Search for the cell housing the specified text and yield its (x, y) center coordinate. 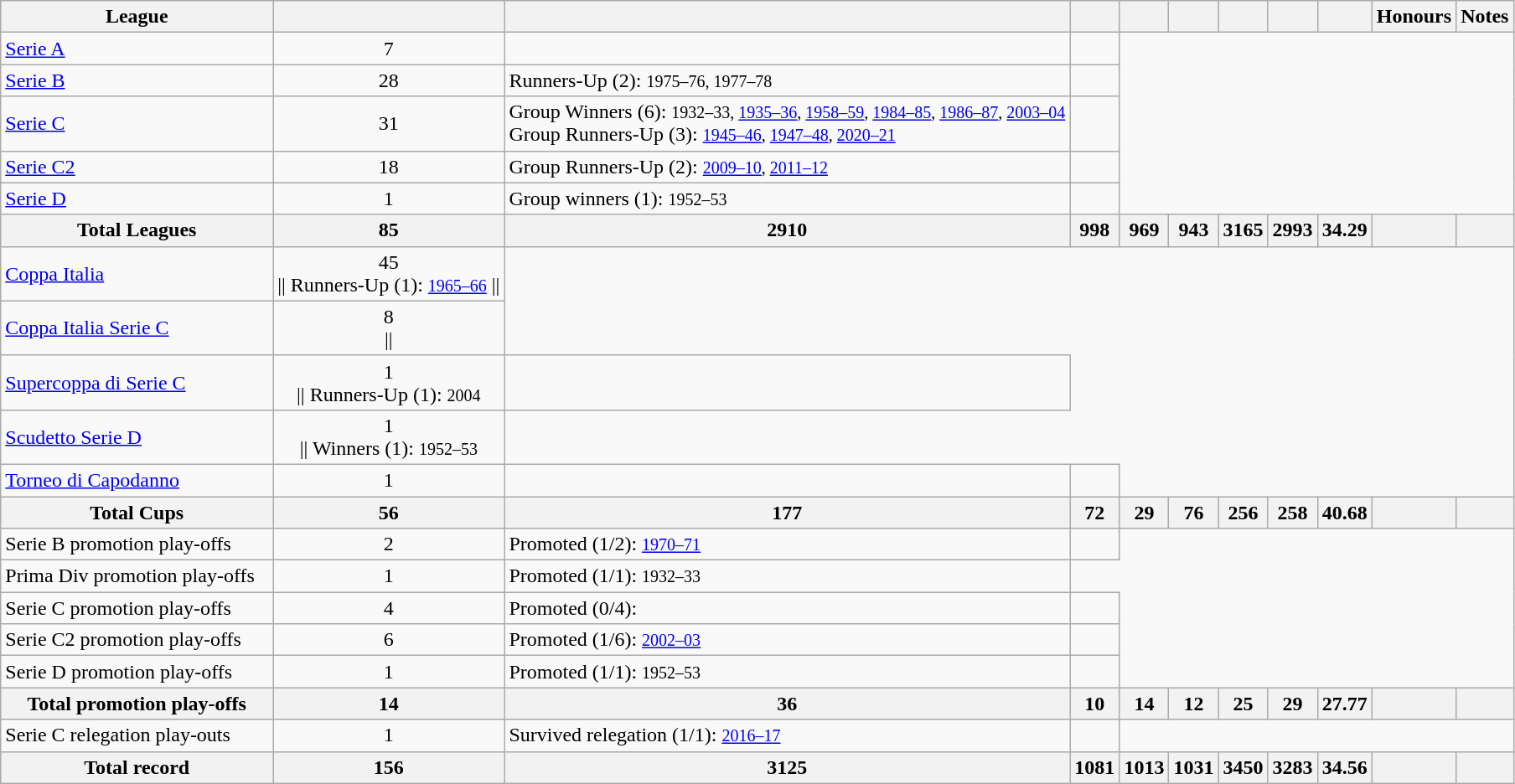
85 (389, 230)
2 (389, 544)
Serie C2 (137, 167)
36 (788, 704)
Total promotion play-offs (137, 704)
Honours (1414, 17)
31 (389, 124)
Serie D (137, 199)
258 (1292, 512)
8 || (389, 328)
Total Leagues (137, 230)
Serie B (137, 80)
Serie C (137, 124)
256 (1244, 512)
2993 (1292, 230)
Group Runners-Up (2): 2009–10, 2011–12 (788, 167)
Prima Div promotion play-offs (137, 576)
3283 (1292, 767)
Promoted (1/1): 1932–33 (788, 576)
Coppa Italia (137, 273)
Torneo di Capodanno (137, 480)
Total Cups (137, 512)
56 (389, 512)
Survived relegation (1/1): 2016–17 (788, 735)
998 (1094, 230)
Promoted (1/1): 1952–53 (788, 672)
12 (1193, 704)
3450 (1244, 767)
Promoted (1/2): 1970–71 (788, 544)
1013 (1145, 767)
Runners-Up (2): 1975–76, 1977–78 (788, 80)
3165 (1244, 230)
969 (1145, 230)
League (137, 17)
Serie A (137, 49)
27.77 (1344, 704)
10 (1094, 704)
Promoted (1/6): 2002–03 (788, 640)
Serie B promotion play-offs (137, 544)
28 (389, 80)
1 || Winners (1): 1952–53 (389, 437)
Notes (1485, 17)
Promoted (0/4): (788, 608)
2910 (788, 230)
177 (788, 512)
Total record (137, 767)
1081 (1094, 767)
Group Winners (6): 1932–33, 1935–36, 1958–59, 1984–85, 1986–87, 2003–04Group Runners-Up (3): 1945–46, 1947–48, 2020–21 (788, 124)
Serie C promotion play-offs (137, 608)
Serie C relegation play-outs (137, 735)
34.29 (1344, 230)
34.56 (1344, 767)
25 (1244, 704)
Group winners (1): 1952–53 (788, 199)
72 (1094, 512)
1031 (1193, 767)
1 || Runners-Up (1): 2004 (389, 382)
Serie D promotion play-offs (137, 672)
6 (389, 640)
3125 (788, 767)
Coppa Italia Serie C (137, 328)
156 (389, 767)
40.68 (1344, 512)
45 || Runners-Up (1): 1965–66 || (389, 273)
Scudetto Serie D (137, 437)
4 (389, 608)
943 (1193, 230)
18 (389, 167)
7 (389, 49)
Supercoppa di Serie C (137, 382)
Serie C2 promotion play-offs (137, 640)
76 (1193, 512)
